Return (x, y) of the center of cell containing provided text 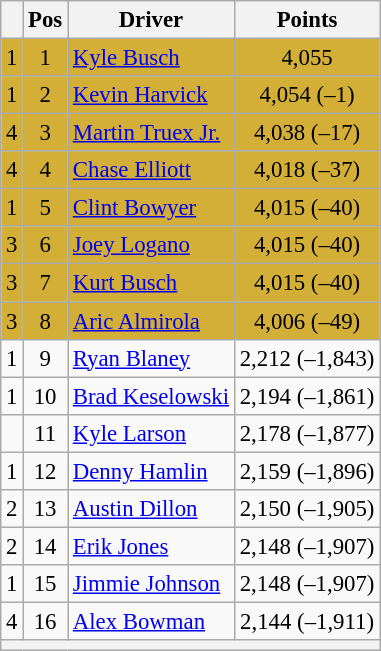
Kurt Busch (152, 283)
Jimmie Johnson (152, 584)
Aric Almirola (152, 321)
Driver (152, 20)
Chase Elliott (152, 170)
16 (46, 621)
Kyle Larson (152, 433)
Denny Hamlin (152, 471)
15 (46, 584)
4,038 (–17) (306, 133)
Kyle Busch (152, 58)
Clint Bowyer (152, 208)
Martin Truex Jr. (152, 133)
Kevin Harvick (152, 95)
2,194 (–1,861) (306, 396)
8 (46, 321)
4,055 (306, 58)
10 (46, 396)
7 (46, 283)
Austin Dillon (152, 509)
Erik Jones (152, 546)
2,178 (–1,877) (306, 433)
Joey Logano (152, 245)
2,159 (–1,896) (306, 471)
Points (306, 20)
14 (46, 546)
4,018 (–37) (306, 170)
Pos (46, 20)
11 (46, 433)
13 (46, 509)
5 (46, 208)
Brad Keselowski (152, 396)
2,150 (–1,905) (306, 509)
Alex Bowman (152, 621)
4,054 (–1) (306, 95)
6 (46, 245)
2,144 (–1,911) (306, 621)
9 (46, 358)
4,006 (–49) (306, 321)
12 (46, 471)
Ryan Blaney (152, 358)
2,212 (–1,843) (306, 358)
